Detect which cell encompasses the target text, then output its (X, Y) center coordinate. 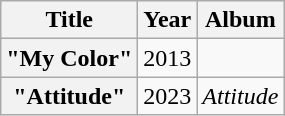
"Attitude" (70, 96)
Year (168, 20)
"My Color" (70, 58)
2023 (168, 96)
2013 (168, 58)
Attitude (240, 96)
Album (240, 20)
Title (70, 20)
